Extract the [X, Y] coordinate from the center of the cell holding the provided text.  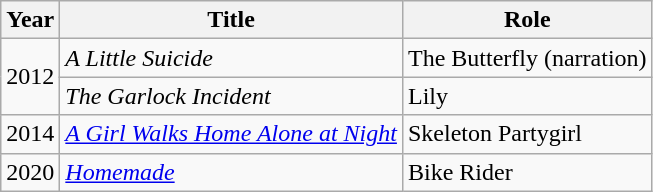
Homemade [232, 172]
2020 [30, 172]
Bike Rider [527, 172]
Role [527, 20]
Skeleton Partygirl [527, 134]
Lily [527, 96]
The Butterfly (narration) [527, 58]
Year [30, 20]
The Garlock Incident [232, 96]
A Girl Walks Home Alone at Night [232, 134]
2014 [30, 134]
2012 [30, 77]
Title [232, 20]
A Little Suicide [232, 58]
